Scan for the cell matching the given text and deliver its [x, y] coordinate at center. 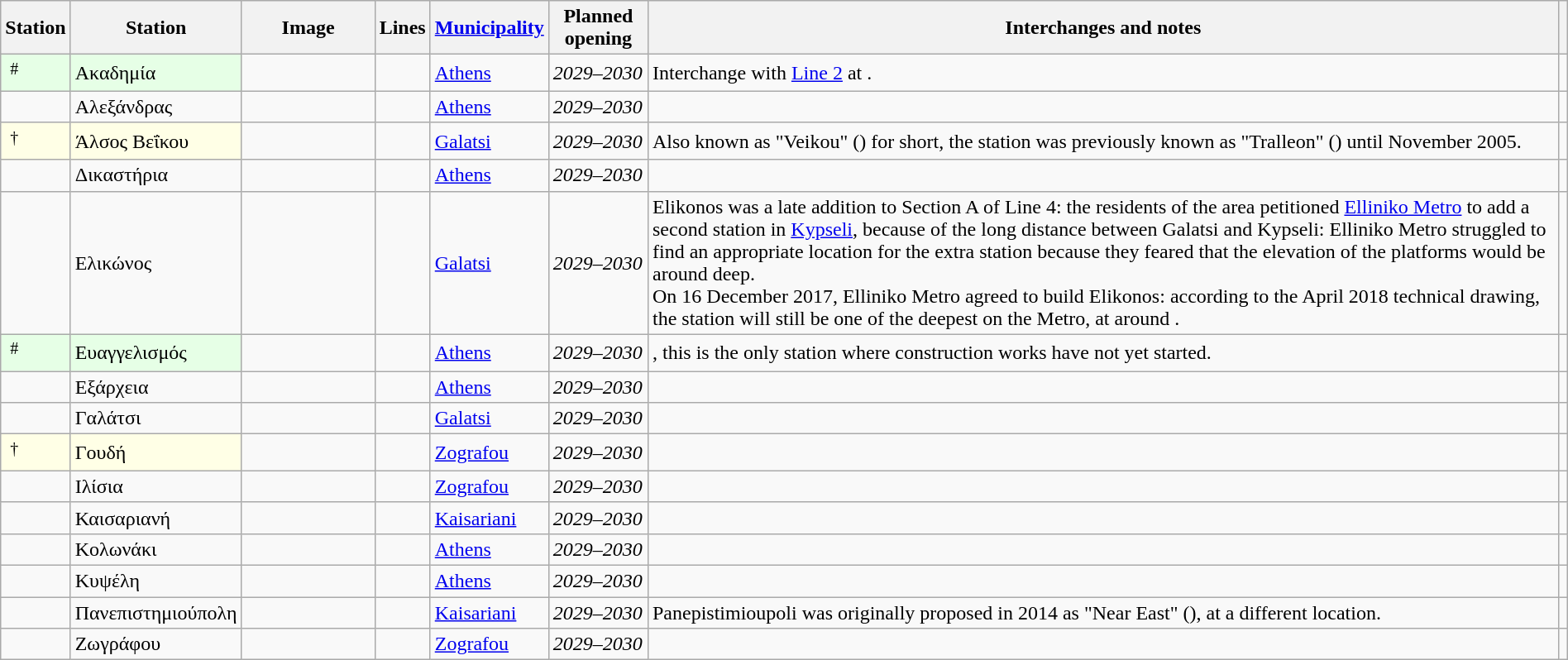
Γαλάτσι [155, 418]
Εξάρχεια [155, 387]
, this is the only station where construction works have not yet started. [1103, 352]
Άλσος Βεΐκου [155, 141]
Δικαστήρια [155, 175]
Γουδή [155, 453]
Ακαδημία [155, 73]
Image [308, 28]
Καισαριανή [155, 518]
Also known as "Veikou" () for short, the station was previously known as "Tralleon" () until November 2005. [1103, 141]
Ελικώνος [155, 263]
Ιλίσια [155, 486]
Κολωνάκι [155, 549]
Municipality [490, 28]
Interchanges and notes [1103, 28]
Panepistimioupoli was originally proposed in 2014 as "Near East" (), at a different location. [1103, 613]
Lines [402, 28]
Interchange with Line 2 at . [1103, 73]
Αλεξάνδρας [155, 107]
Ζωγράφου [155, 644]
Πανεπιστημιούπολη [155, 613]
Planned opening [598, 28]
Ευαγγελισμός [155, 352]
Κυψέλη [155, 581]
